Output the [x, y] coordinate of the center of the cell containing the given text.  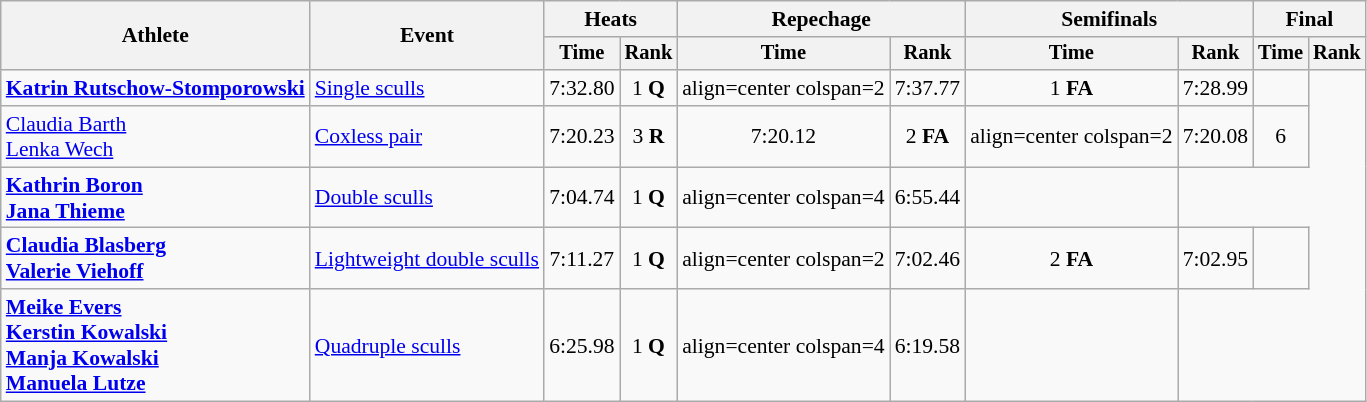
7:37.77 [928, 88]
7:02.46 [928, 258]
Double sculls [427, 198]
Claudia Blasberg Valerie Viehoff [156, 258]
7:20.08 [1216, 136]
6:25.98 [582, 345]
1 FA [1071, 88]
7:20.12 [783, 136]
Lightweight double sculls [427, 258]
3 R [649, 136]
Heats [610, 19]
Final [1309, 19]
Claudia Barth Lenka Wech [156, 136]
Athlete [156, 36]
Semifinals [1109, 19]
Single sculls [427, 88]
7:20.23 [582, 136]
Meike Evers Kerstin Kowalski Manja Kowalski Manuela Lutze [156, 345]
Katrin Rutschow-Stomporowski [156, 88]
Event [427, 36]
6:19.58 [928, 345]
7:11.27 [582, 258]
7:02.95 [1216, 258]
Coxless pair [427, 136]
7:32.80 [582, 88]
6:55.44 [928, 198]
Quadruple sculls [427, 345]
Kathrin Boron Jana Thieme [156, 198]
Repechage [821, 19]
6 [1280, 136]
7:04.74 [582, 198]
7:28.99 [1216, 88]
